Scan for the cell matching the given text and deliver its [X, Y] coordinate at center. 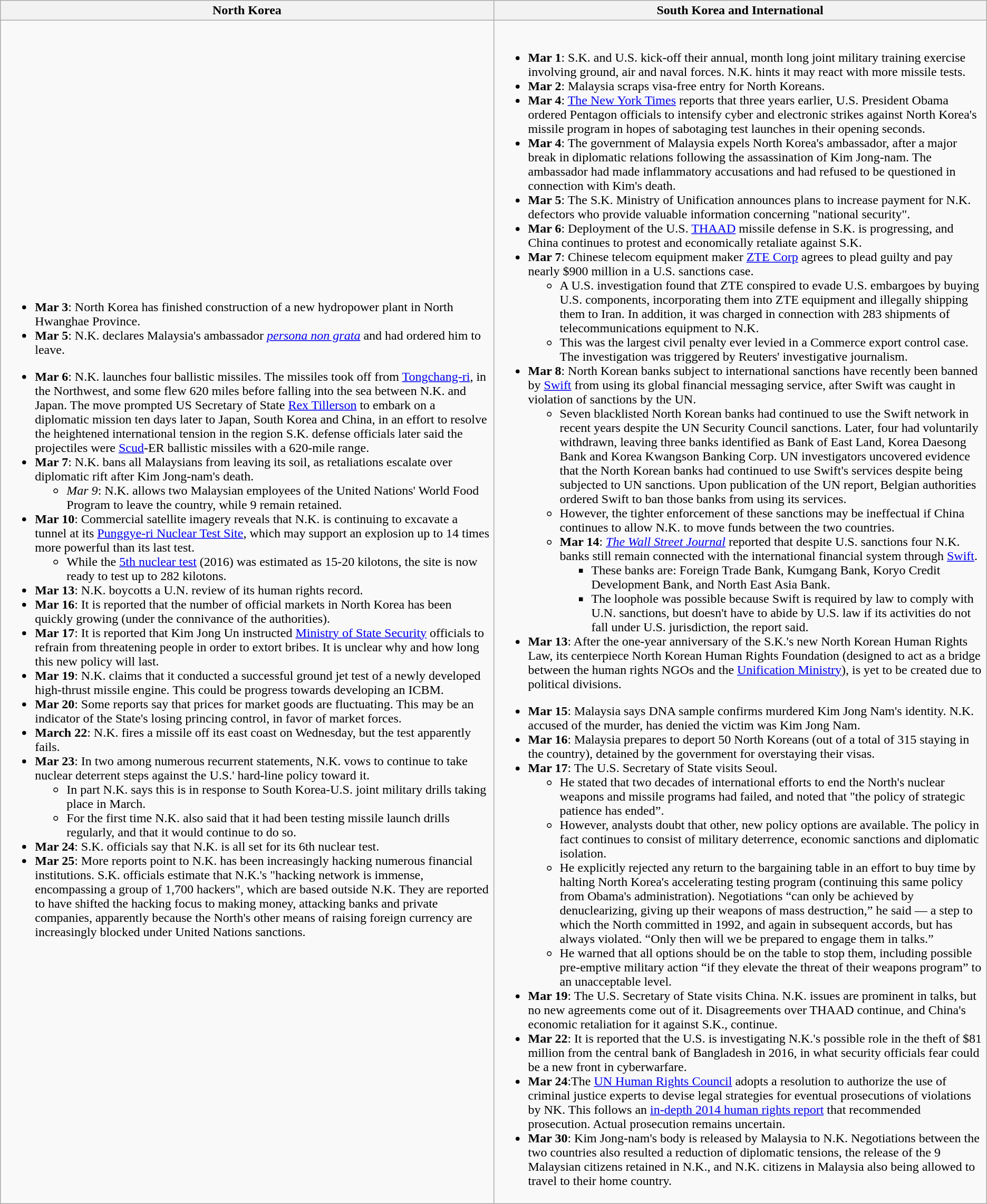
North Korea [247, 11]
South Korea and International [740, 11]
